Output the (X, Y) coordinate of the center of the cell containing the given text.  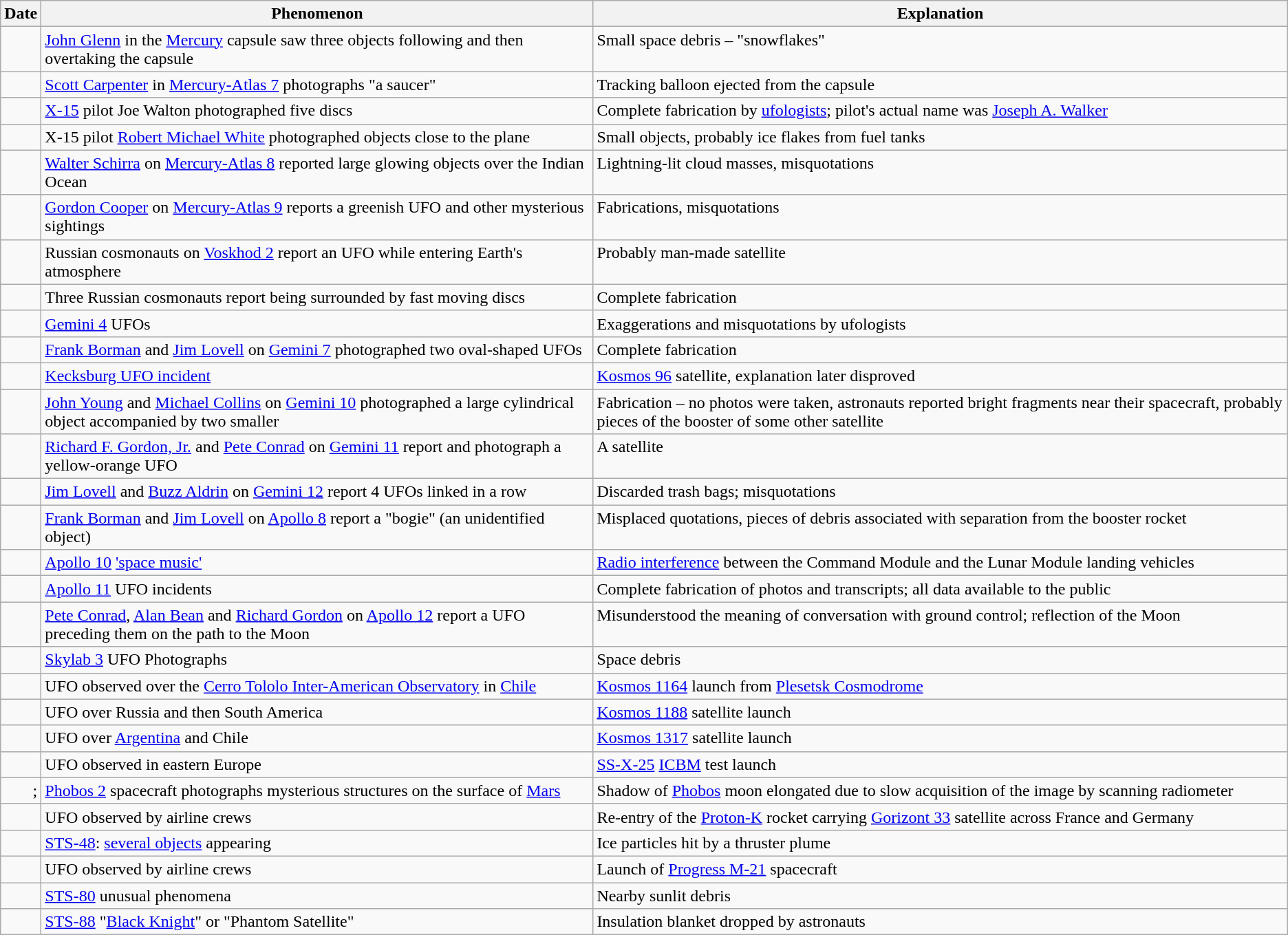
Walter Schirra on Mercury-Atlas 8 reported large glowing objects over the Indian Ocean (317, 172)
Russian cosmonauts on Voskhod 2 report an UFO while entering Earth's atmosphere (317, 261)
Gordon Cooper on Mercury-Atlas 9 reports a greenish UFO and other mysterious sightings (317, 217)
Frank Borman and Jim Lovell on Gemini 7 photographed two oval-shaped UFOs (317, 350)
Kosmos 1164 launch from Plesetsk Cosmodrome (940, 686)
STS-48: several objects appearing (317, 843)
Richard F. Gordon, Jr. and Pete Conrad on Gemini 11 report and photograph a yellow-orange UFO (317, 457)
Date (21, 14)
Complete fabrication by ufologists; pilot's actual name was Joseph A. Walker (940, 111)
Lightning-lit cloud masses, misquotations (940, 172)
SS-X-25 ICBM test launch (940, 764)
Phenomenon (317, 14)
Complete fabrication of photos and transcripts; all data available to the public (940, 589)
Shadow of Phobos moon elongated due to slow acquisition of the image by scanning radiometer (940, 791)
UFO over Argentina and Chile (317, 738)
Probably man-made satellite (940, 261)
Re-entry of the Proton-K rocket carrying Gorizont 33 satellite across France and Germany (940, 817)
Kosmos 1317 satellite launch (940, 738)
Launch of Progress M-21 spacecraft (940, 869)
Explanation (940, 14)
Radio interference between the Command Module and the Lunar Module landing vehicles (940, 563)
Three Russian cosmonauts report being surrounded by fast moving discs (317, 297)
Phobos 2 spacecraft photographs mysterious structures on the surface of Mars (317, 791)
Skylab 3 UFO Photographs (317, 660)
Kosmos 96 satellite, explanation later disproved (940, 376)
; (21, 791)
Tracking balloon ejected from the capsule (940, 85)
X-15 pilot Robert Michael White photographed objects close to the plane (317, 137)
Jim Lovell and Buzz Aldrin on Gemini 12 report 4 UFOs linked in a row (317, 492)
Kosmos 1188 satellite launch (940, 712)
Space debris (940, 660)
Apollo 10 'space music' (317, 563)
Pete Conrad, Alan Bean and Richard Gordon on Apollo 12 report a UFO preceding them on the path to the Moon (317, 625)
Frank Borman and Jim Lovell on Apollo 8 report a "bogie" (an unidentified object) (317, 527)
John Glenn in the Mercury capsule saw three objects following and then overtaking the capsule (317, 50)
Exaggerations and misquotations by ufologists (940, 323)
STS-80 unusual phenomena (317, 895)
Ice particles hit by a thruster plume (940, 843)
A satellite (940, 457)
Gemini 4 UFOs (317, 323)
Insulation blanket dropped by astronauts (940, 922)
John Young and Michael Collins on Gemini 10 photographed a large cylindrical object accompanied by two smaller (317, 411)
Kecksburg UFO incident (317, 376)
X-15 pilot Joe Walton photographed five discs (317, 111)
Apollo 11 UFO incidents (317, 589)
Small space debris – "snowflakes" (940, 50)
UFO over Russia and then South America (317, 712)
UFO observed over the Cerro Tololo Inter-American Observatory in Chile (317, 686)
Small objects, probably ice flakes from fuel tanks (940, 137)
STS-88 "Black Knight" or "Phantom Satellite" (317, 922)
UFO observed in eastern Europe (317, 764)
Misplaced quotations, pieces of debris associated with separation from the booster rocket (940, 527)
Discarded trash bags; misquotations (940, 492)
Scott Carpenter in Mercury-Atlas 7 photographs "a saucer" (317, 85)
Misunderstood the meaning of conversation with ground control; reflection of the Moon (940, 625)
Fabrications, misquotations (940, 217)
Nearby sunlit debris (940, 895)
